Return the [X, Y] coordinate for the center point of the cell that contains the specified text.  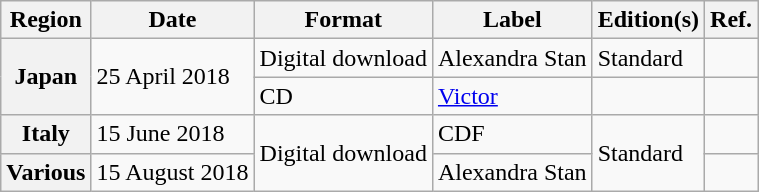
Date [172, 20]
Victor [512, 96]
25 April 2018 [172, 77]
15 June 2018 [172, 134]
CDF [512, 134]
Region [46, 20]
Ref. [732, 20]
Label [512, 20]
Japan [46, 77]
15 August 2018 [172, 172]
Edition(s) [648, 20]
Format [343, 20]
Italy [46, 134]
Various [46, 172]
CD [343, 96]
